Locate the cell with the specified text and output its [x, y] center coordinate. 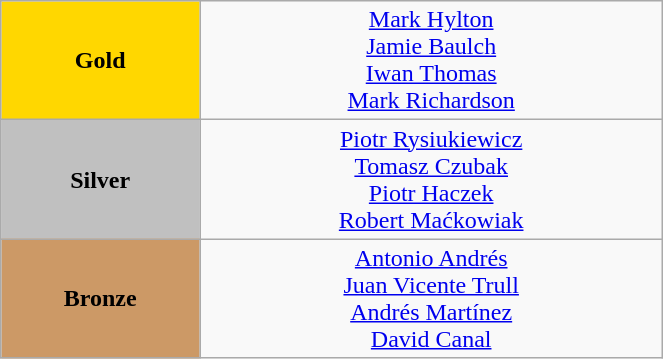
Gold [100, 60]
Piotr RysiukiewiczTomasz CzubakPiotr HaczekRobert Maćkowiak [432, 180]
Silver [100, 180]
Bronze [100, 298]
Antonio AndrésJuan Vicente TrullAndrés MartínezDavid Canal [432, 298]
Mark HyltonJamie BaulchIwan ThomasMark Richardson [432, 60]
